Determine the (X, Y) coordinate at the center of the cell enclosing the given text.  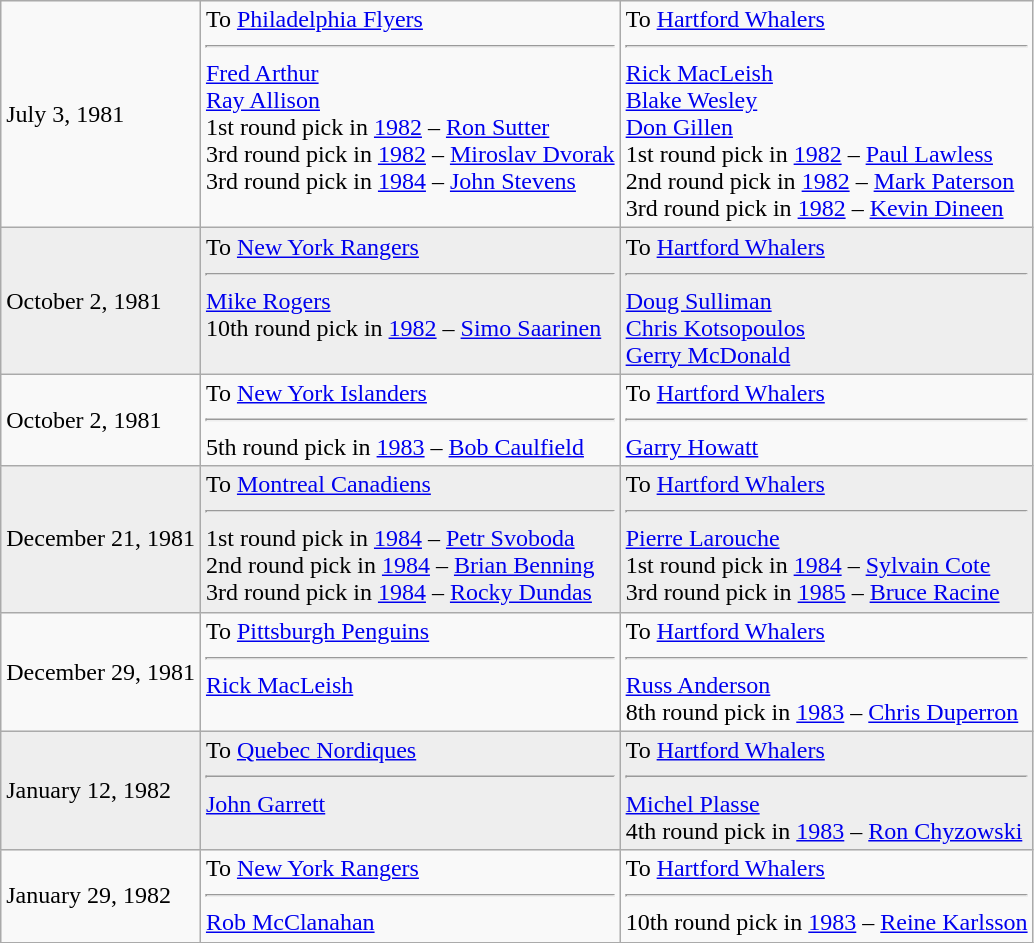
July 3, 1981 (101, 114)
To Hartford WhalersPierre Larouche 1st round pick in 1984 – Sylvain Cote 3rd round pick in 1985 – Bruce Racine (826, 539)
To New York RangersMike Rogers 10th round pick in 1982 – Simo Saarinen (410, 301)
To Hartford WhalersRuss Anderson 8th round pick in 1983 – Chris Duperron (826, 672)
To Hartford WhalersGarry Howatt (826, 420)
To Hartford WhalersMichel Plasse 4th round pick in 1983 – Ron Chyzowski (826, 790)
January 12, 1982 (101, 790)
December 29, 1981 (101, 672)
To Hartford Whalers10th round pick in 1983 – Reine Karlsson (826, 896)
January 29, 1982 (101, 896)
To New York RangersRob McClanahan (410, 896)
To New York Islanders5th round pick in 1983 – Bob Caulfield (410, 420)
To Hartford WhalersDoug Sulliman Chris Kotsopoulos Gerry McDonald (826, 301)
To Montreal Canadiens1st round pick in 1984 – Petr Svoboda 2nd round pick in 1984 – Brian Benning 3rd round pick in 1984 – Rocky Dundas (410, 539)
To Pittsburgh PenguinsRick MacLeish (410, 672)
December 21, 1981 (101, 539)
To Quebec NordiquesJohn Garrett (410, 790)
